Return the [x, y] coordinate for the center point of the cell that contains the specified text.  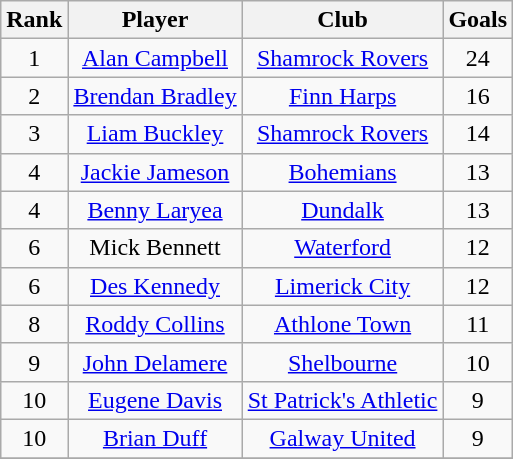
Limerick City [342, 286]
Player [155, 20]
Des Kennedy [155, 286]
16 [478, 96]
Waterford [342, 248]
John Delamere [155, 362]
Dundalk [342, 210]
Athlone Town [342, 324]
Bohemians [342, 172]
Finn Harps [342, 96]
Jackie Jameson [155, 172]
Benny Laryea [155, 210]
Brian Duff [155, 438]
Shelbourne [342, 362]
8 [34, 324]
Roddy Collins [155, 324]
Liam Buckley [155, 134]
Galway United [342, 438]
Goals [478, 20]
Mick Bennett [155, 248]
Rank [34, 20]
Club [342, 20]
3 [34, 134]
2 [34, 96]
24 [478, 58]
Alan Campbell [155, 58]
1 [34, 58]
11 [478, 324]
14 [478, 134]
St Patrick's Athletic [342, 400]
Eugene Davis [155, 400]
Brendan Bradley [155, 96]
